Return (X, Y) of the center of cell containing provided text 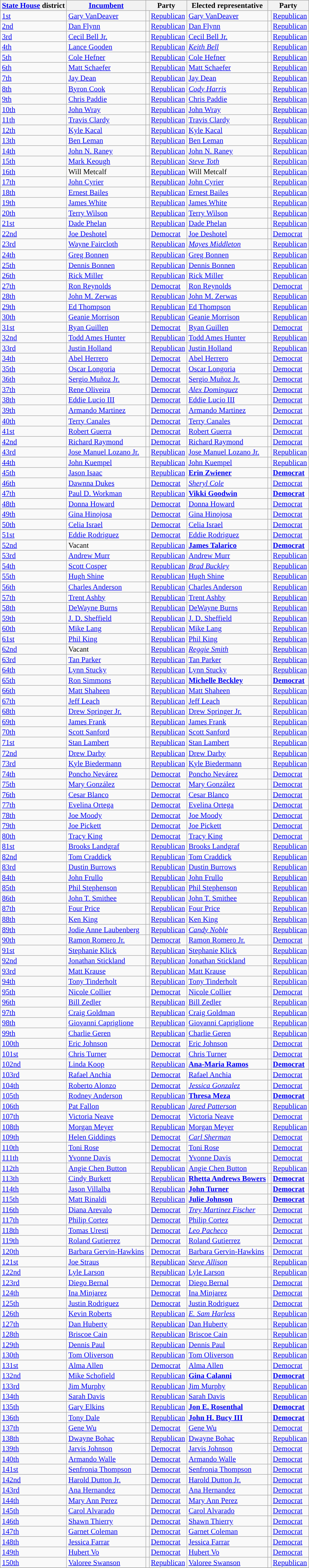
128th (34, 1334)
Julie Johnson (227, 1199)
87th (34, 909)
Gary Elkins (106, 1407)
148th (34, 1542)
77th (34, 805)
64th (34, 670)
38th (34, 400)
113th (34, 1179)
Brad Buckley (227, 566)
7th (34, 78)
51st (34, 535)
132nd (34, 1376)
12th (34, 130)
Byron Cook (106, 89)
John Turner (227, 1189)
137th (34, 1428)
110th (34, 1147)
Alex Dominguez (227, 390)
149th (34, 1552)
Paul D. Workman (106, 494)
5th (34, 58)
1st (34, 16)
101st (34, 1054)
22nd (34, 234)
54th (34, 566)
James Talarico (227, 545)
115th (34, 1199)
107th (34, 1116)
Matt Rinaldi (106, 1199)
23rd (34, 244)
63rd (34, 659)
45th (34, 473)
119th (34, 1241)
16th (34, 172)
141st (34, 1469)
Carl Sherman (227, 1137)
98th (34, 1023)
134th (34, 1396)
73rd (34, 763)
76th (34, 795)
Elected representative (227, 6)
Mayes Middleton (227, 244)
96th (34, 1002)
4th (34, 47)
55th (34, 577)
24th (34, 255)
34th (34, 358)
72nd (34, 753)
Mark Keough (106, 161)
60th (34, 629)
40th (34, 421)
106th (34, 1106)
93rd (34, 971)
58th (34, 608)
49th (34, 514)
102nd (34, 1065)
79th (34, 826)
39th (34, 410)
90th (34, 940)
129th (34, 1345)
Jared Patterson (227, 1106)
2nd (34, 26)
8th (34, 89)
138th (34, 1438)
Dawnna Dukes (106, 483)
122nd (34, 1272)
Cody Harris (227, 89)
Cindy Burkett (106, 1179)
69th (34, 722)
Lance Gooden (106, 47)
33rd (34, 348)
81st (34, 846)
57th (34, 597)
6th (34, 68)
State House district (34, 6)
116th (34, 1210)
131st (34, 1366)
100th (34, 1044)
Steve Allison (227, 1262)
86th (34, 898)
46th (34, 483)
Incumbent (106, 6)
97th (34, 1013)
144th (34, 1500)
32nd (34, 338)
Wayne Faircloth (106, 244)
14th (34, 151)
80th (34, 836)
78th (34, 815)
Michelle Beckley (227, 680)
18th (34, 193)
133rd (34, 1386)
53rd (34, 556)
127th (34, 1324)
Jessica Gonzalez (227, 1085)
Candy Noble (227, 930)
Jason Isaac (106, 473)
Ana-Maria Ramos (227, 1065)
25th (34, 265)
Pat Fallon (106, 1106)
26th (34, 275)
41st (34, 431)
142nd (34, 1480)
143rd (34, 1490)
Mike Schofield (106, 1376)
Joe Straus (106, 1262)
Rene Oliveira (106, 390)
35th (34, 369)
Linda Koop (106, 1065)
71st (34, 743)
Jodie Anne Laubenberg (106, 930)
Thresa Meza (227, 1095)
65th (34, 680)
19th (34, 203)
Leo Pacheco (227, 1231)
E. Sam Harless (227, 1314)
120th (34, 1251)
Jason Villalba (106, 1189)
13th (34, 141)
118th (34, 1231)
Rhetta Andrews Bowers (227, 1179)
Kevin Roberts (106, 1314)
47th (34, 494)
123rd (34, 1282)
117th (34, 1220)
Tony Dale (106, 1418)
75th (34, 784)
59th (34, 618)
29th (34, 307)
112th (34, 1168)
108th (34, 1127)
9th (34, 99)
50th (34, 525)
21st (34, 223)
Erin Zwiener (227, 473)
42nd (34, 442)
147th (34, 1532)
74th (34, 774)
105th (34, 1095)
125th (34, 1303)
Jon E. Rosenthal (227, 1407)
43rd (34, 452)
Steve Toth (227, 161)
Trey Martinez Fischer (227, 1210)
Helen Giddings (106, 1137)
Tomas Uresti (106, 1231)
Gina Calanni (227, 1376)
67th (34, 701)
104th (34, 1085)
66th (34, 691)
89th (34, 930)
27th (34, 286)
111th (34, 1158)
145th (34, 1511)
Keith Bell (227, 47)
109th (34, 1137)
48th (34, 504)
121st (34, 1262)
130th (34, 1355)
17th (34, 182)
11th (34, 120)
95th (34, 992)
70th (34, 732)
Rodney Anderson (106, 1095)
140th (34, 1459)
Sheryl Cole (227, 483)
91st (34, 950)
62nd (34, 649)
31st (34, 327)
61st (34, 639)
Diana Arevalo (106, 1210)
103rd (34, 1075)
139th (34, 1448)
99th (34, 1033)
150th (34, 1563)
Reggie Smith (227, 649)
30th (34, 317)
3rd (34, 37)
88th (34, 919)
10th (34, 109)
146th (34, 1521)
John H. Bucy III (227, 1418)
126th (34, 1314)
94th (34, 981)
52nd (34, 545)
68th (34, 711)
Scott Cosper (106, 566)
83rd (34, 867)
124th (34, 1293)
Ron Simmons (106, 680)
37th (34, 390)
Roberto Alonzo (106, 1085)
44th (34, 462)
Vikki Goodwin (227, 494)
84th (34, 878)
92nd (34, 961)
28th (34, 296)
85th (34, 888)
82nd (34, 857)
114th (34, 1189)
20th (34, 213)
56th (34, 587)
15th (34, 161)
36th (34, 379)
135th (34, 1407)
136th (34, 1418)
